Provide the [X, Y] coordinate of the cell's center where the given text is located.  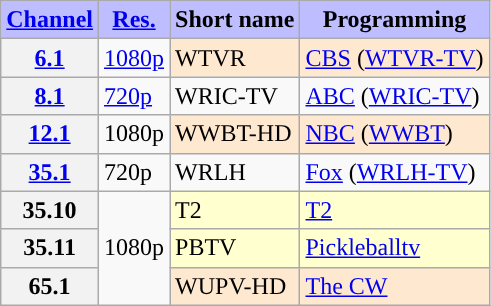
CBS (WTVR-TV) [394, 58]
ABC (WRIC-TV) [394, 96]
Short name [235, 20]
65.1 [50, 286]
NBC (WWBT) [394, 134]
WUPV-HD [235, 286]
35.1 [50, 172]
35.10 [50, 210]
WRLH [235, 172]
12.1 [50, 134]
WWBT-HD [235, 134]
Fox (WRLH-TV) [394, 172]
WRIC-TV [235, 96]
WTVR [235, 58]
PBTV [235, 248]
Pickleballtv [394, 248]
Channel [50, 20]
35.11 [50, 248]
Res. [134, 20]
The CW [394, 286]
Programming [394, 20]
6.1 [50, 58]
8.1 [50, 96]
